Output the [X, Y] coordinate of the center of the cell containing the given text.  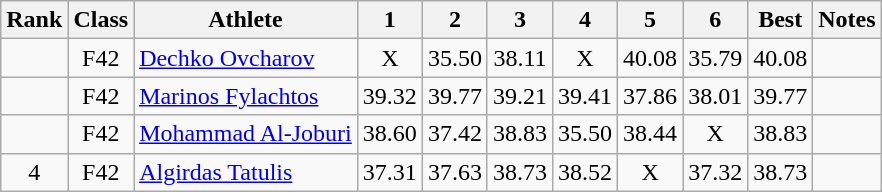
39.21 [520, 96]
Dechko Ovcharov [246, 58]
1 [390, 20]
3 [520, 20]
Best [780, 20]
5 [650, 20]
38.44 [650, 134]
Mohammad Al-Joburi [246, 134]
6 [716, 20]
37.31 [390, 172]
35.79 [716, 58]
37.32 [716, 172]
37.86 [650, 96]
37.42 [454, 134]
39.41 [584, 96]
38.01 [716, 96]
Athlete [246, 20]
Notes [847, 20]
Algirdas Tatulis [246, 172]
Class [101, 20]
Marinos Fylachtos [246, 96]
Rank [34, 20]
38.52 [584, 172]
39.32 [390, 96]
37.63 [454, 172]
38.60 [390, 134]
38.11 [520, 58]
2 [454, 20]
